Capture the cell that displays the provided text and extract its (x, y) central coordinate. 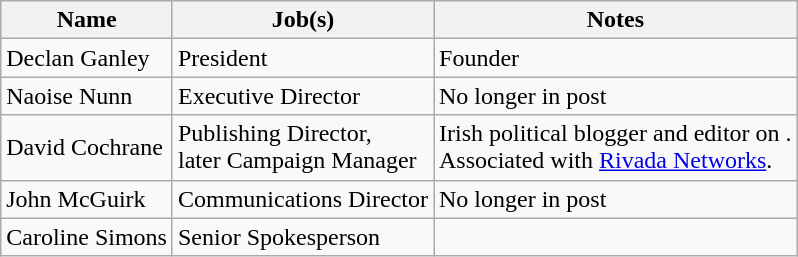
Communications Director (302, 199)
Irish political blogger and editor on .Associated with Rivada Networks. (616, 148)
President (302, 58)
Naoise Nunn (87, 96)
Declan Ganley (87, 58)
Founder (616, 58)
Senior Spokesperson (302, 237)
Job(s) (302, 20)
Notes (616, 20)
John McGuirk (87, 199)
Executive Director (302, 96)
Publishing Director,later Campaign Manager (302, 148)
Name (87, 20)
Caroline Simons (87, 237)
David Cochrane (87, 148)
